Output the (x, y) coordinate of the center of the cell containing the given text.  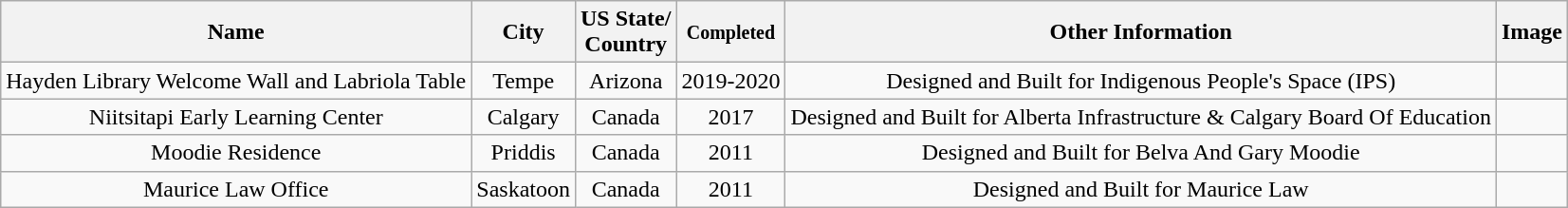
Tempe (524, 81)
Image (1531, 32)
Moodie Residence (236, 153)
Designed and Built for Maurice Law (1141, 189)
US State/Country (625, 32)
Other Information (1141, 32)
Designed and Built for Indigenous People's Space (IPS) (1141, 81)
2017 (730, 117)
Maurice Law Office (236, 189)
Designed and Built for Alberta Infrastructure & Calgary Board Of Education (1141, 117)
Hayden Library Welcome Wall and Labriola Table (236, 81)
City (524, 32)
Arizona (625, 81)
Saskatoon (524, 189)
Name (236, 32)
Niitsitapi Early Learning Center (236, 117)
Designed and Built for Belva And Gary Moodie (1141, 153)
Priddis (524, 153)
Completed (730, 32)
Calgary (524, 117)
2019-2020 (730, 81)
